Return the [x, y] coordinate for the center point of the cell that contains the specified text.  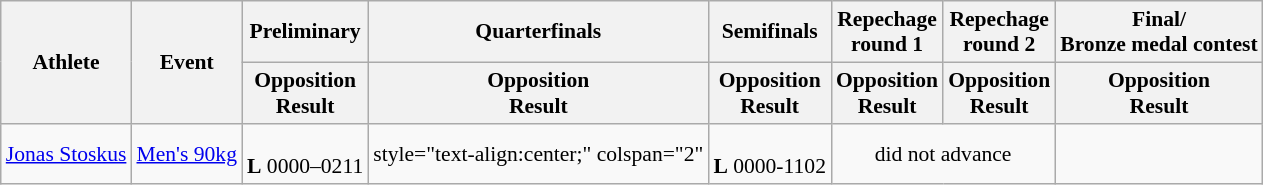
Jonas Stoskus [66, 154]
L 0000-1102 [770, 154]
did not advance [943, 154]
Repechage round 1 [887, 32]
Semifinals [770, 32]
L 0000–0211 [305, 154]
Event [186, 62]
Athlete [66, 62]
Repechage round 2 [999, 32]
Final/Bronze medal contest [1159, 32]
style="text-align:center;" colspan="2" [538, 154]
Men's 90kg [186, 154]
Quarterfinals [538, 32]
Preliminary [305, 32]
